From the cell containing the given text, extract its center point as (X, Y) coordinate. 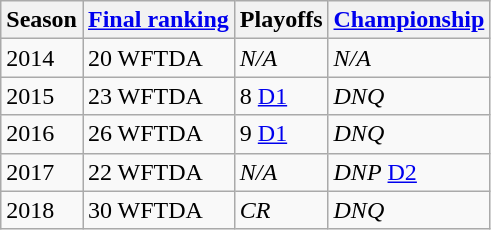
DNP D2 (409, 172)
30 WFTDA (158, 210)
Playoffs (281, 20)
20 WFTDA (158, 58)
22 WFTDA (158, 172)
9 D1 (281, 134)
2016 (42, 134)
2014 (42, 58)
Final ranking (158, 20)
CR (281, 210)
Season (42, 20)
2017 (42, 172)
2018 (42, 210)
8 D1 (281, 96)
23 WFTDA (158, 96)
Championship (409, 20)
26 WFTDA (158, 134)
2015 (42, 96)
